From the cell containing the given text, extract its center point as [x, y] coordinate. 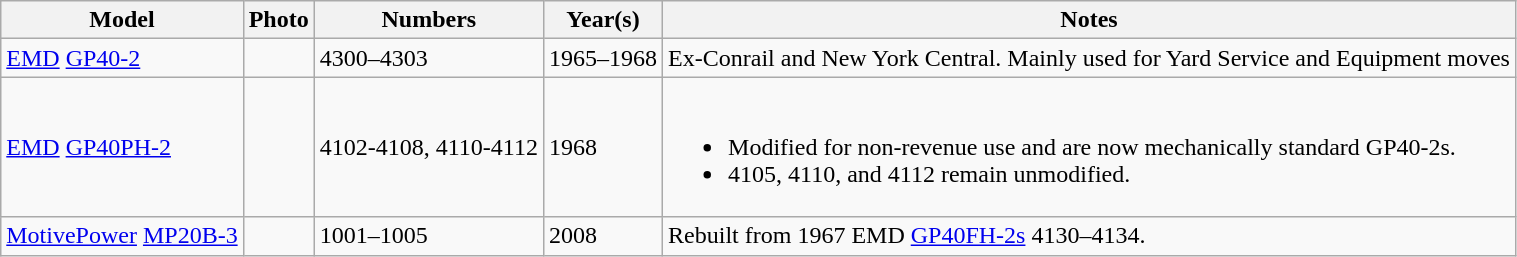
Model [122, 20]
Numbers [428, 20]
Photo [278, 20]
Modified for non-revenue use and are now mechanically standard GP40-2s.4105, 4110, and 4112 remain unmodified. [1090, 147]
1001–1005 [428, 236]
2008 [602, 236]
Year(s) [602, 20]
EMD GP40-2 [122, 58]
Ex-Conrail and New York Central. Mainly used for Yard Service and Equipment moves [1090, 58]
4300–4303 [428, 58]
Notes [1090, 20]
1968 [602, 147]
EMD GP40PH-2 [122, 147]
Rebuilt from 1967 EMD GP40FH-2s 4130–4134. [1090, 236]
1965–1968 [602, 58]
4102-4108, 4110-4112 [428, 147]
MotivePower MP20B-3 [122, 236]
